Detect which cell encompasses the target text, then output its (X, Y) center coordinate. 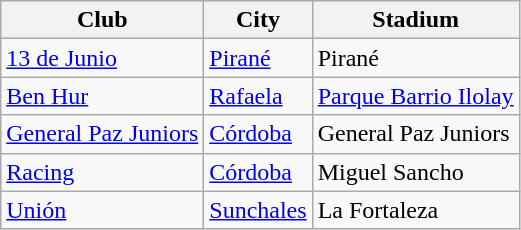
Club (102, 20)
Racing (102, 172)
City (258, 20)
Unión (102, 210)
Ben Hur (102, 96)
Parque Barrio Ilolay (416, 96)
Rafaela (258, 96)
La Fortaleza (416, 210)
Stadium (416, 20)
Miguel Sancho (416, 172)
Sunchales (258, 210)
13 de Junio (102, 58)
